Locate the cell with the specified text and output its [x, y] center coordinate. 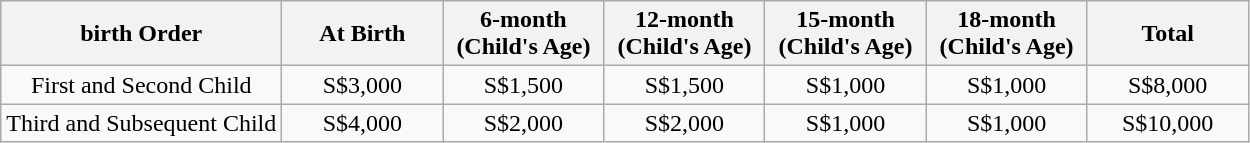
First and Second Child [142, 85]
15-month (Child's Age) [846, 34]
Third and Subsequent Child [142, 123]
Total [1168, 34]
S$3,000 [362, 85]
18-month (Child's Age) [1006, 34]
12-month (Child's Age) [684, 34]
S$10,000 [1168, 123]
6-month (Child's Age) [524, 34]
birth Order [142, 34]
At Birth [362, 34]
S$4,000 [362, 123]
S$8,000 [1168, 85]
